Find where the given text appears and provide that cell's center as [x, y] coordinate. 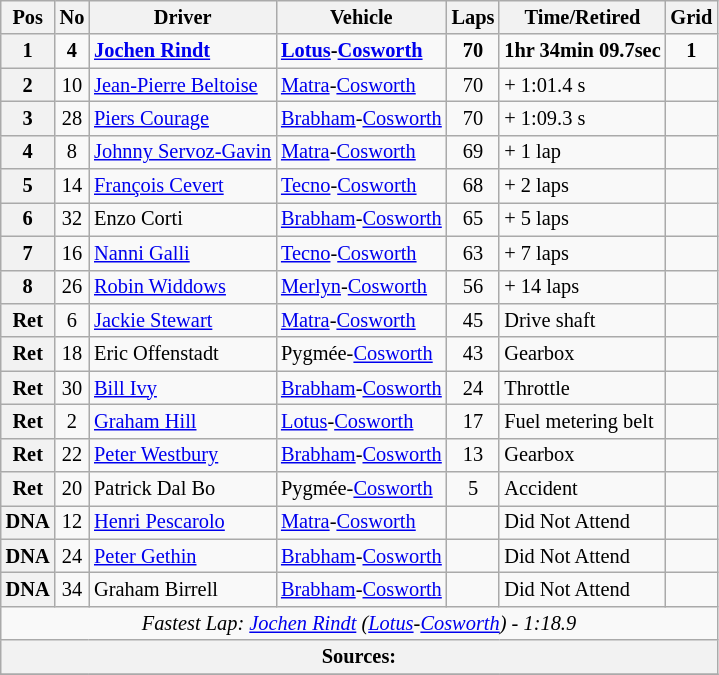
65 [474, 219]
Sources: [359, 657]
14 [72, 186]
Eric Offenstadt [182, 354]
Patrick Dal Bo [182, 489]
Enzo Corti [182, 219]
34 [72, 589]
Henri Pescarolo [182, 522]
Throttle [582, 388]
13 [474, 455]
Bill Ivy [182, 388]
Laps [474, 17]
43 [474, 354]
30 [72, 388]
+ 2 laps [582, 186]
18 [72, 354]
45 [474, 320]
10 [72, 85]
63 [474, 253]
Jochen Rindt [182, 51]
Grid [692, 17]
Vehicle [362, 17]
28 [72, 118]
Robin Widdows [182, 287]
3 [28, 118]
26 [72, 287]
+ 1:01.4 s [582, 85]
+ 1:09.3 s [582, 118]
16 [72, 253]
+ 5 laps [582, 219]
+ 14 laps [582, 287]
Graham Hill [182, 421]
Jackie Stewart [182, 320]
Johnny Servoz-Gavin [182, 152]
Accident [582, 489]
32 [72, 219]
Fuel metering belt [582, 421]
1hr 34min 09.7sec [582, 51]
Graham Birrell [182, 589]
7 [28, 253]
Jean-Pierre Beltoise [182, 85]
No [72, 17]
20 [72, 489]
69 [474, 152]
Driver [182, 17]
François Cevert [182, 186]
+ 1 lap [582, 152]
17 [474, 421]
12 [72, 522]
Pos [28, 17]
Merlyn-Cosworth [362, 287]
56 [474, 287]
+ 7 laps [582, 253]
22 [72, 455]
Time/Retired [582, 17]
Fastest Lap: Jochen Rindt (Lotus-Cosworth) - 1:18.9 [359, 623]
Peter Westbury [182, 455]
Drive shaft [582, 320]
68 [474, 186]
Nanni Galli [182, 253]
Peter Gethin [182, 556]
Piers Courage [182, 118]
